Identify which cell holds the provided text, then report its [X, Y] central coordinate. 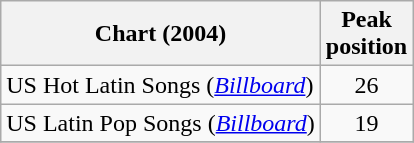
26 [366, 85]
Chart (2004) [161, 34]
US Latin Pop Songs (Billboard) [161, 123]
US Hot Latin Songs (Billboard) [161, 85]
Peakposition [366, 34]
19 [366, 123]
